Find where the given text appears and provide that cell's center as (X, Y) coordinate. 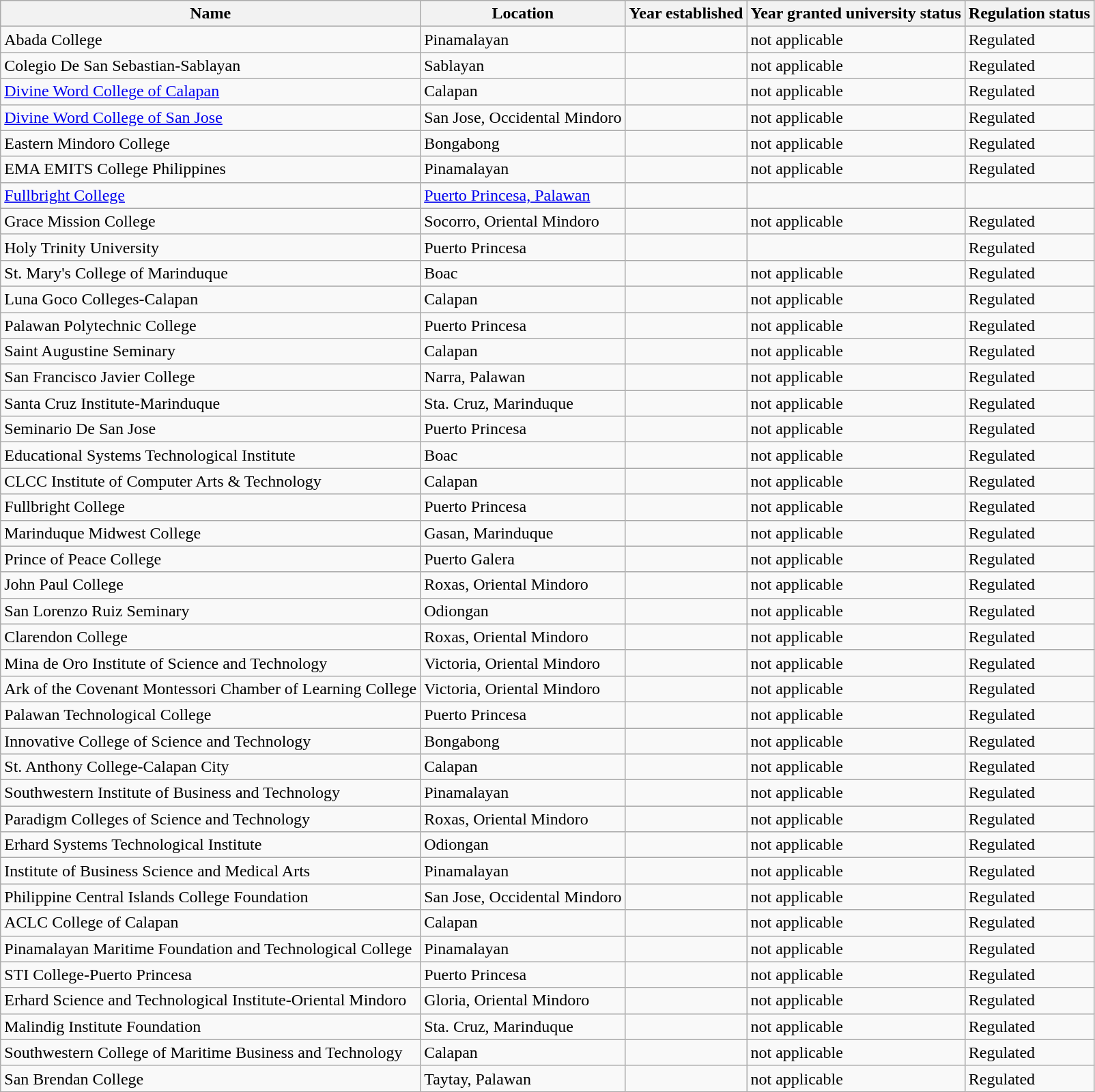
Location (523, 14)
Eastern Mindoro College (210, 143)
San Lorenzo Ruiz Seminary (210, 611)
John Paul College (210, 585)
Year granted university status (856, 14)
Puerto Princesa, Palawan (523, 195)
Palawan Polytechnic College (210, 326)
Year established (686, 14)
Divine Word College of San Jose (210, 117)
St. Anthony College-Calapan City (210, 767)
Erhard Science and Technological Institute-Oriental Mindoro (210, 1001)
Southwestern Institute of Business and Technology (210, 793)
Paradigm Colleges of Science and Technology (210, 819)
Santa Cruz Institute-Marinduque (210, 403)
Ark of the Covenant Montessori Chamber of Learning College (210, 689)
Pinamalayan Maritime Foundation and Technological College (210, 949)
Luna Goco Colleges-Calapan (210, 299)
Grace Mission College (210, 221)
Puerto Galera (523, 559)
Divine Word College of Calapan (210, 91)
San Brendan College (210, 1078)
Innovative College of Science and Technology (210, 741)
Prince of Peace College (210, 559)
Clarendon College (210, 637)
Palawan Technological College (210, 715)
Taytay, Palawan (523, 1078)
Sablayan (523, 66)
STI College-Puerto Princesa (210, 975)
Holy Trinity University (210, 247)
San Francisco Javier College (210, 377)
Southwestern College of Maritime Business and Technology (210, 1052)
ACLC College of Calapan (210, 923)
Marinduque Midwest College (210, 533)
Erhard Systems Technological Institute (210, 845)
Regulation status (1029, 14)
Socorro, Oriental Mindoro (523, 221)
CLCC Institute of Computer Arts & Technology (210, 481)
Educational Systems Technological Institute (210, 455)
Institute of Business Science and Medical Arts (210, 871)
Colegio De San Sebastian-Sablayan (210, 66)
Name (210, 14)
Gasan, Marinduque (523, 533)
Abada College (210, 40)
Gloria, Oriental Mindoro (523, 1001)
EMA EMITS College Philippines (210, 169)
Philippine Central Islands College Foundation (210, 897)
Narra, Palawan (523, 377)
Mina de Oro Institute of Science and Technology (210, 663)
St. Mary's College of Marinduque (210, 273)
Malindig Institute Foundation (210, 1026)
Saint Augustine Seminary (210, 351)
Seminario De San Jose (210, 429)
